Return the [X, Y] coordinate for the center point of the cell that contains the specified text.  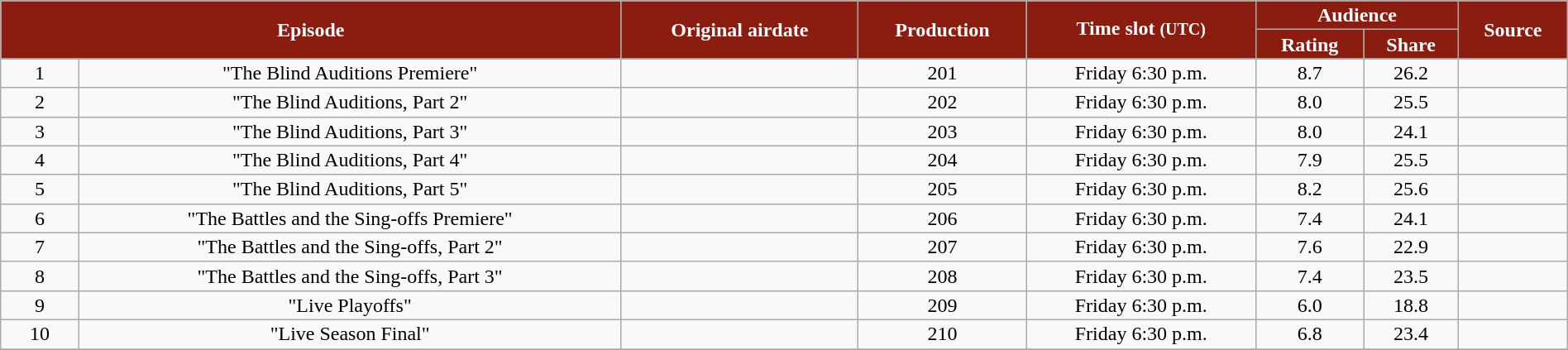
6.8 [1309, 334]
8.2 [1309, 189]
"The Battles and the Sing-offs, Part 3" [349, 276]
207 [943, 247]
204 [943, 161]
7.9 [1309, 161]
5 [40, 189]
Production [943, 30]
203 [943, 131]
209 [943, 304]
26.2 [1411, 73]
"The Battles and the Sing-offs, Part 2" [349, 247]
Episode [311, 30]
8 [40, 276]
9 [40, 304]
25.6 [1411, 189]
"The Blind Auditions, Part 4" [349, 161]
Source [1513, 30]
"The Battles and the Sing-offs Premiere" [349, 218]
Share [1411, 45]
"Live Season Final" [349, 334]
"The Blind Auditions, Part 5" [349, 189]
18.8 [1411, 304]
23.5 [1411, 276]
"The Blind Auditions, Part 2" [349, 103]
208 [943, 276]
"Live Playoffs" [349, 304]
4 [40, 161]
10 [40, 334]
205 [943, 189]
Audience [1356, 15]
1 [40, 73]
23.4 [1411, 334]
"The Blind Auditions, Part 3" [349, 131]
6 [40, 218]
"The Blind Auditions Premiere" [349, 73]
Rating [1309, 45]
8.7 [1309, 73]
201 [943, 73]
206 [943, 218]
202 [943, 103]
2 [40, 103]
210 [943, 334]
7.6 [1309, 247]
22.9 [1411, 247]
6.0 [1309, 304]
7 [40, 247]
Original airdate [739, 30]
3 [40, 131]
Time slot (UTC) [1141, 30]
